From the cell containing the given text, extract its center point as [X, Y] coordinate. 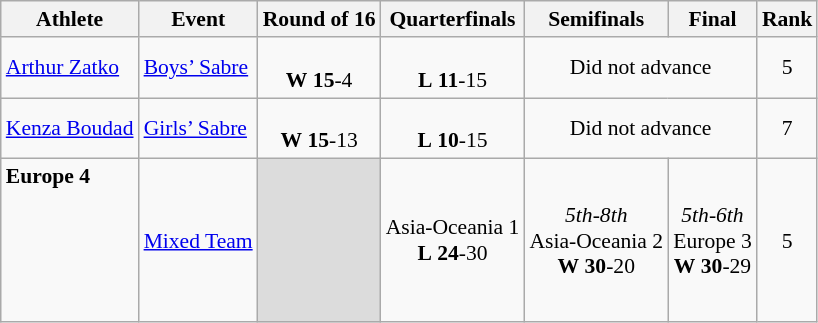
W 15-13 [320, 128]
Europe 4 [70, 240]
Final [712, 19]
5th-6thEurope 3 W 30-29 [712, 240]
Boys’ Sabre [198, 68]
Mixed Team [198, 240]
Athlete [70, 19]
Round of 16 [320, 19]
Arthur Zatko [70, 68]
Kenza Boudad [70, 128]
Girls’ Sabre [198, 128]
5th-8thAsia-Oceania 2 W 30-20 [596, 240]
Rank [788, 19]
7 [788, 128]
L 10-15 [453, 128]
L 11-15 [453, 68]
Asia-Oceania 1 L 24-30 [453, 240]
Semifinals [596, 19]
Quarterfinals [453, 19]
Event [198, 19]
W 15-4 [320, 68]
